Return [x, y] of the center of cell containing provided text 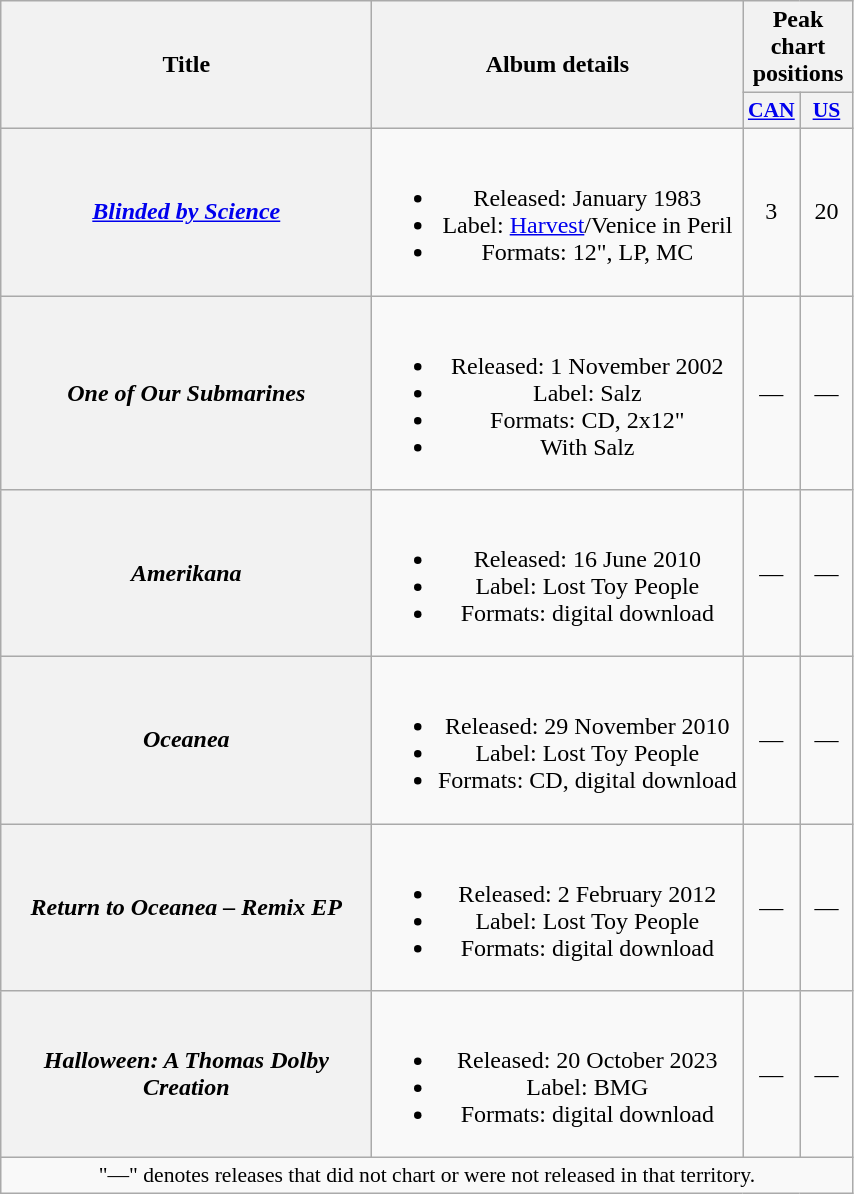
CAN [772, 111]
Released: 2 February 2012Label: Lost Toy PeopleFormats: digital download [558, 908]
20 [826, 212]
3 [772, 212]
Released: January 1983Label: Harvest/Venice in PerilFormats: 12", LP, MC [558, 212]
Halloween: A Thomas Dolby Creation [186, 1074]
US [826, 111]
Blinded by Science [186, 212]
Oceanea [186, 740]
Released: 29 November 2010Label: Lost Toy PeopleFormats: CD, digital download [558, 740]
Album details [558, 65]
Released: 16 June 2010Label: Lost Toy PeopleFormats: digital download [558, 574]
Peak chart positions [798, 47]
Released: 1 November 2002Label: SalzFormats: CD, 2x12"With Salz [558, 393]
"—" denotes releases that did not chart or were not released in that territory. [427, 1176]
Released: 20 October 2023Label: BMGFormats: digital download [558, 1074]
Amerikana [186, 574]
Title [186, 65]
Return to Oceanea – Remix EP [186, 908]
One of Our Submarines [186, 393]
